Search for the cell housing the specified text and yield its [X, Y] center coordinate. 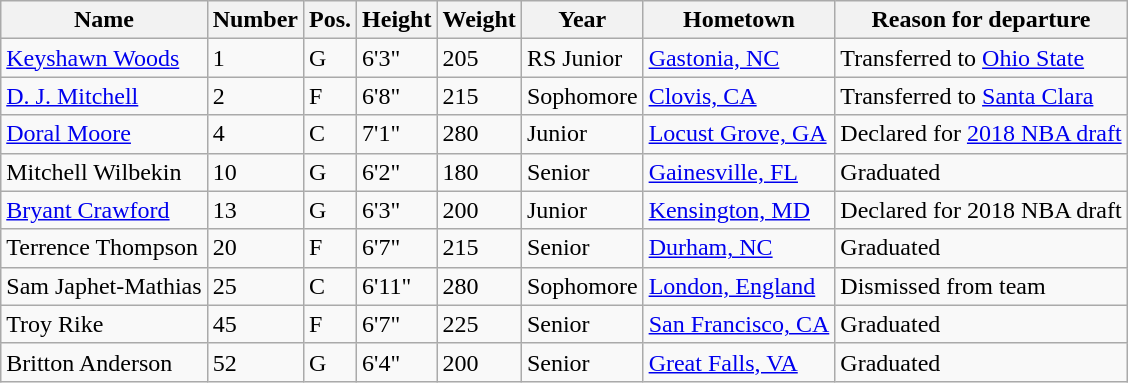
RS Junior [582, 58]
Pos. [330, 20]
Reason for departure [981, 20]
Doral Moore [104, 134]
Number [255, 20]
Britton Anderson [104, 362]
6'2" [397, 172]
D. J. Mitchell [104, 96]
Name [104, 20]
London, England [739, 286]
Sam Japhet-Mathias [104, 286]
6'11" [397, 286]
Great Falls, VA [739, 362]
Height [397, 20]
Clovis, CA [739, 96]
Gainesville, FL [739, 172]
Mitchell Wilbekin [104, 172]
7'1" [397, 134]
Hometown [739, 20]
Year [582, 20]
4 [255, 134]
2 [255, 96]
225 [479, 324]
25 [255, 286]
20 [255, 248]
1 [255, 58]
52 [255, 362]
45 [255, 324]
Terrence Thompson [104, 248]
13 [255, 210]
205 [479, 58]
San Francisco, CA [739, 324]
Gastonia, NC [739, 58]
Weight [479, 20]
10 [255, 172]
Troy Rike [104, 324]
Transferred to Ohio State [981, 58]
Locust Grove, GA [739, 134]
Keyshawn Woods [104, 58]
180 [479, 172]
Durham, NC [739, 248]
Bryant Crawford [104, 210]
Kensington, MD [739, 210]
Transferred to Santa Clara [981, 96]
Dismissed from team [981, 286]
6'4" [397, 362]
6'8" [397, 96]
